Output the (X, Y) coordinate of the center of the cell containing the given text.  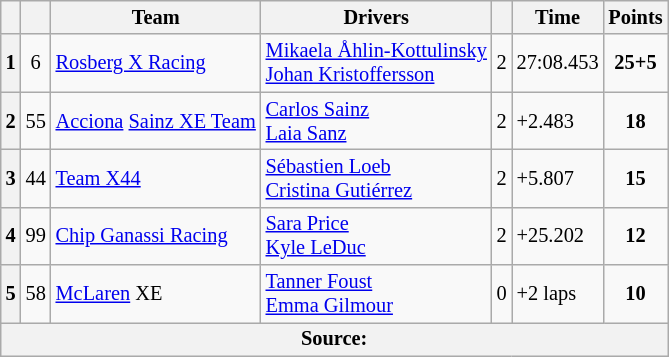
6 (36, 63)
Drivers (376, 17)
Chip Ganassi Racing (156, 236)
4 (11, 236)
Points (635, 17)
+5.807 (558, 178)
58 (36, 294)
Rosberg X Racing (156, 63)
55 (36, 121)
Tanner Foust Emma Gilmour (376, 294)
15 (635, 178)
Team X44 (156, 178)
Source: (334, 339)
Carlos Sainz Laia Sanz (376, 121)
Acciona Sainz XE Team (156, 121)
18 (635, 121)
44 (36, 178)
+25.202 (558, 236)
27:08.453 (558, 63)
McLaren XE (156, 294)
3 (11, 178)
Sara Price Kyle LeDuc (376, 236)
0 (502, 294)
1 (11, 63)
12 (635, 236)
Sébastien Loeb Cristina Gutiérrez (376, 178)
+2.483 (558, 121)
+2 laps (558, 294)
Mikaela Åhlin-Kottulinsky Johan Kristoffersson (376, 63)
99 (36, 236)
Time (558, 17)
5 (11, 294)
25+5 (635, 63)
10 (635, 294)
Team (156, 17)
